Find where the given text appears and provide that cell's center as (x, y) coordinate. 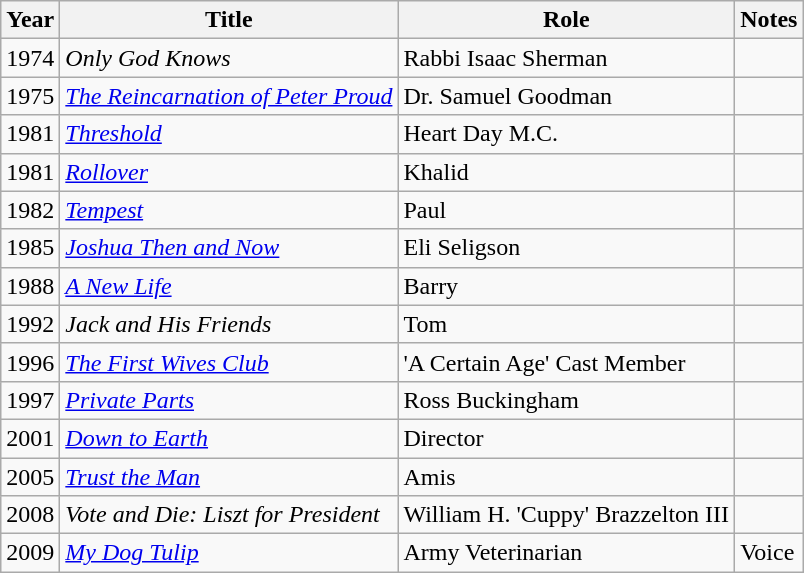
Voice (769, 553)
Eli Seligson (566, 248)
1997 (30, 400)
Khalid (566, 172)
Tom (566, 324)
Barry (566, 286)
2001 (30, 438)
Year (30, 20)
2009 (30, 553)
Title (229, 20)
Vote and Die: Liszt for President (229, 515)
Tempest (229, 210)
1982 (30, 210)
My Dog Tulip (229, 553)
Notes (769, 20)
Paul (566, 210)
Director (566, 438)
The First Wives Club (229, 362)
Threshold (229, 134)
Ross Buckingham (566, 400)
Joshua Then and Now (229, 248)
A New Life (229, 286)
1985 (30, 248)
Army Veterinarian (566, 553)
1975 (30, 96)
Down to Earth (229, 438)
Amis (566, 477)
Rollover (229, 172)
'A Certain Age' Cast Member (566, 362)
2005 (30, 477)
2008 (30, 515)
Private Parts (229, 400)
Jack and His Friends (229, 324)
Only God Knows (229, 58)
1992 (30, 324)
Role (566, 20)
Rabbi Isaac Sherman (566, 58)
William H. 'Cuppy' Brazzelton III (566, 515)
1988 (30, 286)
Dr. Samuel Goodman (566, 96)
Trust the Man (229, 477)
1974 (30, 58)
The Reincarnation of Peter Proud (229, 96)
Heart Day M.C. (566, 134)
1996 (30, 362)
